Scan for the cell matching the given text and deliver its [x, y] coordinate at center. 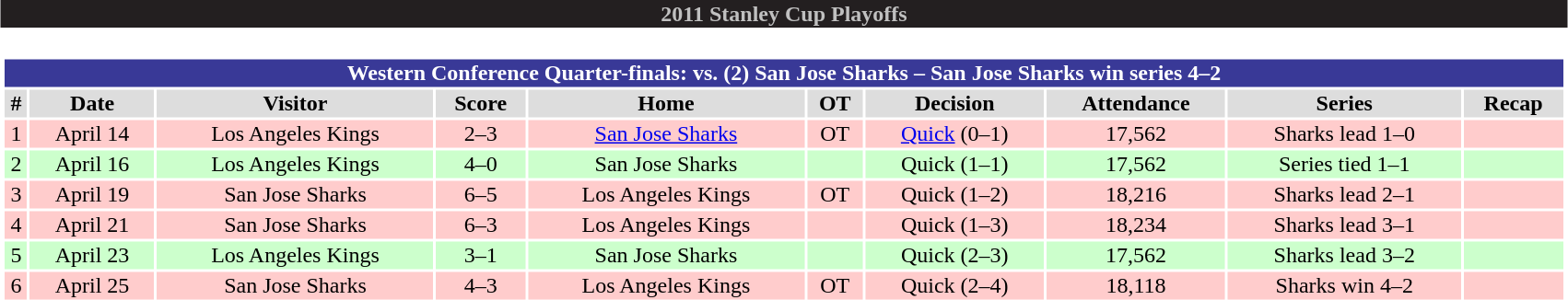
2 [16, 165]
Quick (1–3) [954, 225]
Sharks lead 3–2 [1344, 255]
April 14 [92, 133]
Western Conference Quarter-finals: vs. (2) San Jose Sharks – San Jose Sharks win series 4–2 [783, 73]
April 21 [92, 225]
Attendance [1136, 104]
4–0 [481, 165]
Date [92, 104]
# [16, 104]
Score [481, 104]
2–3 [481, 133]
18,216 [1136, 194]
6–5 [481, 194]
18,118 [1136, 286]
6 [16, 286]
3 [16, 194]
6–3 [481, 225]
Series [1344, 104]
Quick (0–1) [954, 133]
Recap [1513, 104]
Decision [954, 104]
Sharks lead 1–0 [1344, 133]
4–3 [481, 286]
Sharks win 4–2 [1344, 286]
Quick (2–4) [954, 286]
18,234 [1136, 225]
4 [16, 225]
Quick (2–3) [954, 255]
Sharks lead 3–1 [1344, 225]
5 [16, 255]
April 16 [92, 165]
Quick (1–1) [954, 165]
Series tied 1–1 [1344, 165]
Quick (1–2) [954, 194]
Sharks lead 2–1 [1344, 194]
2011 Stanley Cup Playoffs [784, 14]
Visitor [296, 104]
3–1 [481, 255]
April 23 [92, 255]
April 19 [92, 194]
Home [666, 104]
1 [16, 133]
April 25 [92, 286]
